Determine the [x, y] coordinate at the center of the cell enclosing the given text.  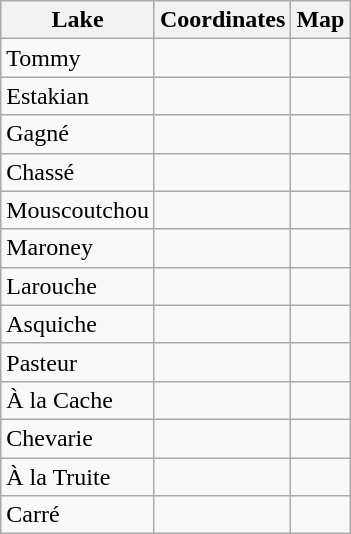
Pasteur [78, 362]
Mouscoutchou [78, 210]
Asquiche [78, 324]
À la Cache [78, 400]
Larouche [78, 286]
Lake [78, 20]
Map [320, 20]
Coordinates [222, 20]
Maroney [78, 248]
Tommy [78, 58]
À la Truite [78, 477]
Chevarie [78, 438]
Estakian [78, 96]
Carré [78, 515]
Chassé [78, 172]
Gagné [78, 134]
